Extract the (x, y) coordinate from the center of the cell holding the provided text.  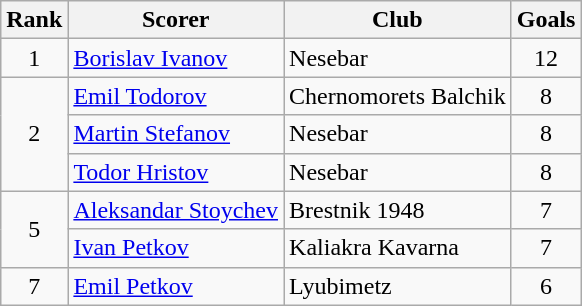
1 (34, 58)
Club (398, 20)
Scorer (176, 20)
Kaliakra Kavarna (398, 248)
Borislav Ivanov (176, 58)
Rank (34, 20)
Aleksandar Stoychev (176, 210)
Goals (546, 20)
Brestnik 1948 (398, 210)
5 (34, 229)
2 (34, 134)
6 (546, 286)
Chernomorets Balchik (398, 96)
Martin Stefanov (176, 134)
12 (546, 58)
Emil Petkov (176, 286)
Emil Todorov (176, 96)
Ivan Petkov (176, 248)
Todor Hristov (176, 172)
Lyubimetz (398, 286)
